Find where the given text appears and provide that cell's center as [x, y] coordinate. 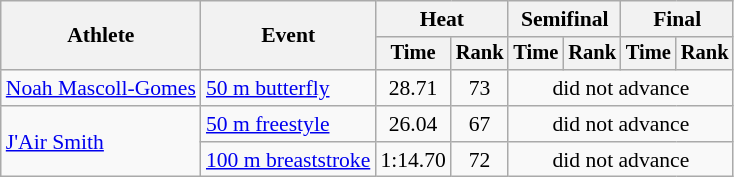
Event [288, 36]
26.04 [412, 124]
73 [480, 88]
J'Air Smith [101, 142]
28.71 [412, 88]
67 [480, 124]
50 m butterfly [288, 88]
Heat [442, 19]
Noah Mascoll-Gomes [101, 88]
Final [677, 19]
Semifinal [564, 19]
50 m freestyle [288, 124]
Athlete [101, 36]
